Output the (X, Y) coordinate of the center of the cell containing the given text.  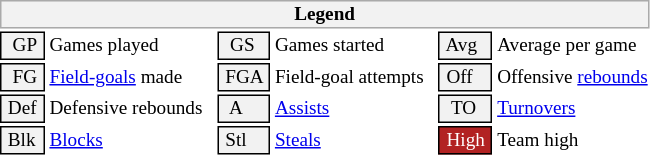
TO (466, 108)
Legend (324, 14)
Average per game (573, 46)
Avg (466, 46)
Def (22, 108)
Assists (354, 108)
Steals (354, 140)
Blocks (131, 140)
Offensive rebounds (573, 77)
FG (22, 77)
Team high (573, 140)
Off (466, 77)
High (466, 140)
Turnovers (573, 108)
Field-goal attempts (354, 77)
Blk (22, 140)
Field-goals made (131, 77)
Defensive rebounds (131, 108)
Stl (244, 140)
FGA (244, 77)
Games played (131, 46)
A (244, 108)
Games started (354, 46)
GP (22, 46)
GS (244, 46)
